Capture the cell that displays the provided text and extract its [x, y] central coordinate. 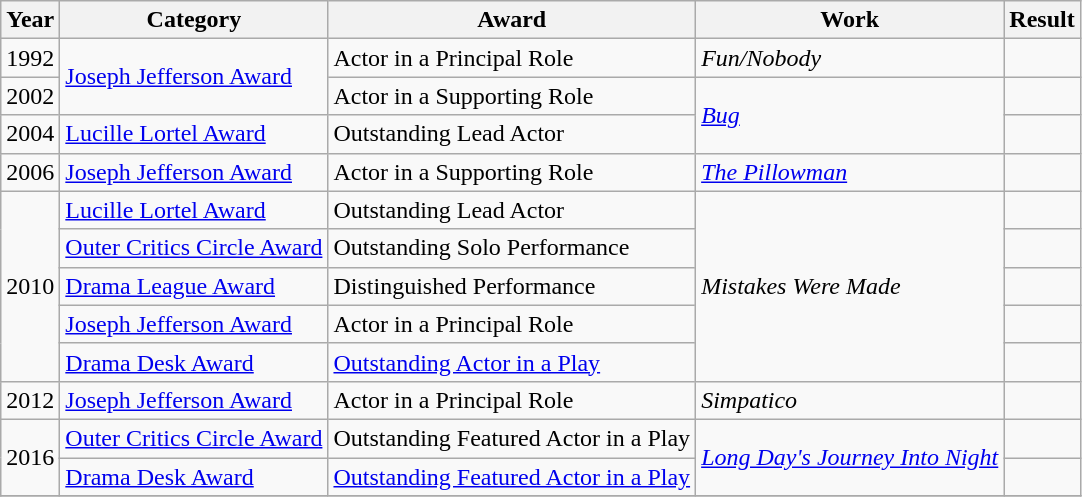
1992 [30, 58]
2010 [30, 286]
2002 [30, 96]
Drama League Award [194, 286]
2004 [30, 134]
Year [30, 20]
Category [194, 20]
Simpatico [850, 400]
2012 [30, 400]
Bug [850, 115]
Outstanding Solo Performance [512, 248]
Distinguished Performance [512, 286]
Work [850, 20]
Result [1042, 20]
Fun/Nobody [850, 58]
Mistakes Were Made [850, 286]
2016 [30, 457]
The Pillowman [850, 172]
Outstanding Actor in a Play [512, 362]
Long Day's Journey Into Night [850, 457]
2006 [30, 172]
Award [512, 20]
